From the cell containing the given text, extract its center point as (X, Y) coordinate. 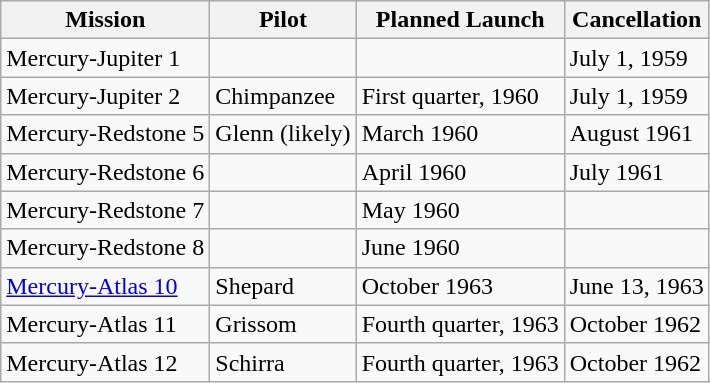
March 1960 (460, 134)
Mercury-Redstone 6 (106, 172)
Chimpanzee (283, 96)
First quarter, 1960 (460, 96)
Mission (106, 20)
Mercury-Atlas 12 (106, 362)
Mercury-Atlas 10 (106, 286)
Mercury-Jupiter 2 (106, 96)
May 1960 (460, 210)
June 13, 1963 (636, 286)
Schirra (283, 362)
Planned Launch (460, 20)
Pilot (283, 20)
Mercury-Jupiter 1 (106, 58)
April 1960 (460, 172)
Glenn (likely) (283, 134)
August 1961 (636, 134)
Grissom (283, 324)
Cancellation (636, 20)
Mercury-Redstone 5 (106, 134)
October 1963 (460, 286)
Mercury-Redstone 8 (106, 248)
Mercury-Atlas 11 (106, 324)
July 1961 (636, 172)
June 1960 (460, 248)
Mercury-Redstone 7 (106, 210)
Shepard (283, 286)
